Find where the given text appears and provide that cell's center as (X, Y) coordinate. 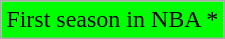
First season in NBA * (112, 20)
